Locate the cell with the specified text and output its (X, Y) center coordinate. 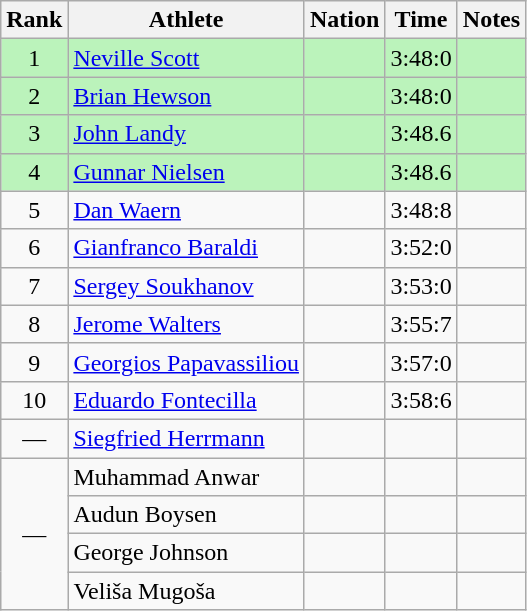
3:57:0 (421, 362)
3:48:8 (421, 210)
Brian Hewson (186, 96)
Siegfried Herrmann (186, 438)
5 (34, 210)
Athlete (186, 20)
3:55:7 (421, 324)
6 (34, 248)
Georgios Papavassiliou (186, 362)
Muhammad Anwar (186, 477)
2 (34, 96)
3:53:0 (421, 286)
Gianfranco Baraldi (186, 248)
Gunnar Nielsen (186, 172)
Jerome Walters (186, 324)
8 (34, 324)
3:52:0 (421, 248)
1 (34, 58)
3:58:6 (421, 400)
Time (421, 20)
Rank (34, 20)
Dan Waern (186, 210)
John Landy (186, 134)
Neville Scott (186, 58)
Eduardo Fontecilla (186, 400)
7 (34, 286)
Nation (344, 20)
4 (34, 172)
Notes (491, 20)
9 (34, 362)
10 (34, 400)
George Johnson (186, 553)
Veliša Mugoša (186, 591)
3 (34, 134)
Sergey Soukhanov (186, 286)
Audun Boysen (186, 515)
